For the text-containing cell, return its midpoint in [x, y] coordinate format. 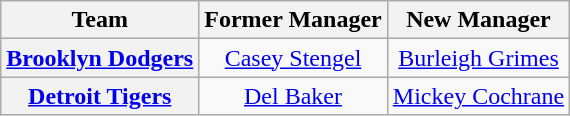
Burleigh Grimes [478, 58]
Mickey Cochrane [478, 96]
Detroit Tigers [100, 96]
New Manager [478, 20]
Casey Stengel [294, 58]
Team [100, 20]
Former Manager [294, 20]
Brooklyn Dodgers [100, 58]
Del Baker [294, 96]
